Pinpoint the cell where the given text exists, returning its [x, y] midpoint coordinate. 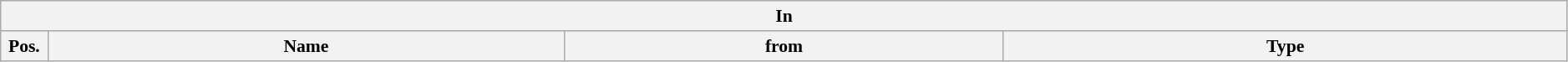
Type [1285, 46]
from [784, 46]
Name [306, 46]
Pos. [24, 46]
In [784, 16]
